Search for the cell housing the specified text and yield its [x, y] center coordinate. 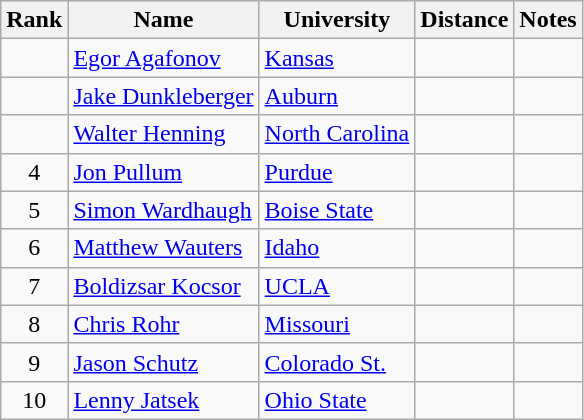
North Carolina [337, 134]
Distance [464, 20]
Boldizsar Kocsor [164, 286]
UCLA [337, 286]
Idaho [337, 248]
Colorado St. [337, 362]
University [337, 20]
7 [34, 286]
Rank [34, 20]
10 [34, 400]
Ohio State [337, 400]
Auburn [337, 96]
Boise State [337, 210]
Notes [548, 20]
Walter Henning [164, 134]
5 [34, 210]
Egor Agafonov [164, 58]
Jake Dunkleberger [164, 96]
8 [34, 324]
Name [164, 20]
Jason Schutz [164, 362]
Chris Rohr [164, 324]
Lenny Jatsek [164, 400]
Missouri [337, 324]
Simon Wardhaugh [164, 210]
6 [34, 248]
Kansas [337, 58]
Purdue [337, 172]
Jon Pullum [164, 172]
Matthew Wauters [164, 248]
9 [34, 362]
4 [34, 172]
